Determine the (x, y) coordinate at the center of the cell enclosing the given text.  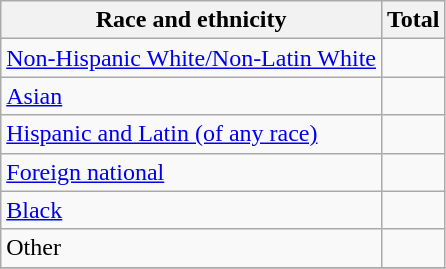
Non-Hispanic White/Non-Latin White (192, 58)
Black (192, 210)
Race and ethnicity (192, 20)
Other (192, 248)
Foreign national (192, 172)
Hispanic and Latin (of any race) (192, 134)
Total (414, 20)
Asian (192, 96)
